From the cell containing the given text, extract its center point as [x, y] coordinate. 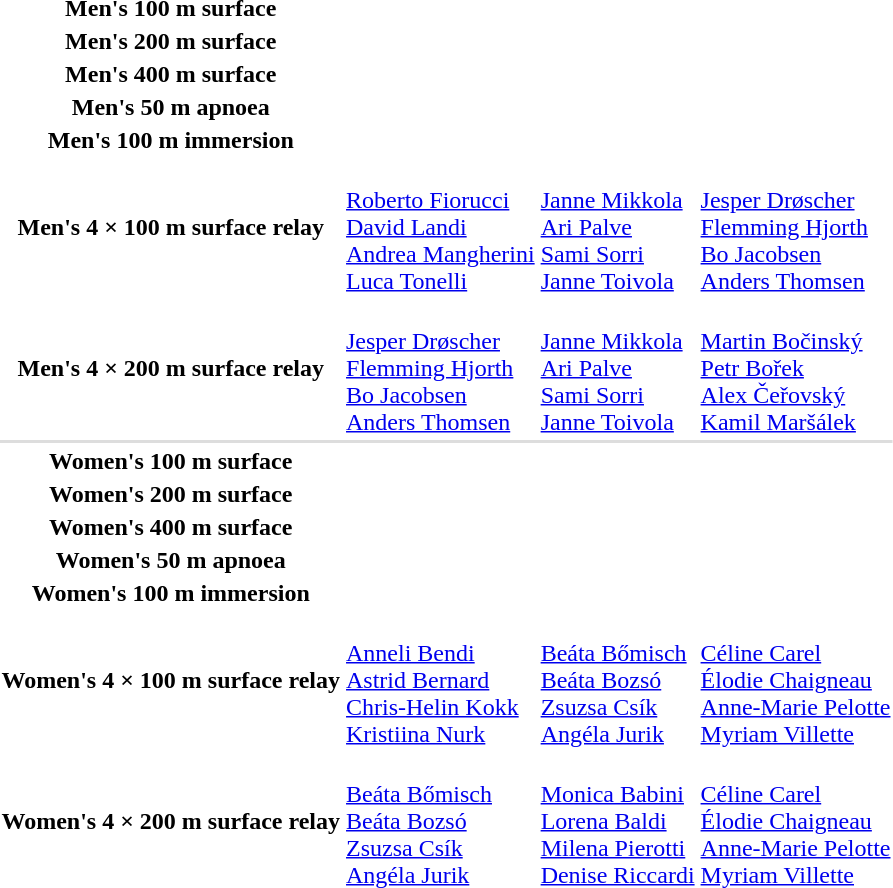
Men's 100 m immersion [171, 140]
Céline CarelÉlodie ChaigneauAnne-Marie PelotteMyriam Villette [796, 680]
Women's 400 m surface [171, 527]
Martin BočinskýPetr BořekAlex ČeřovskýKamil Maršálek [796, 368]
Men's 200 m surface [171, 41]
Men's 400 m surface [171, 74]
Women's 100 m surface [171, 461]
Anneli BendiAstrid BernardChris-Helin KokkKristiina Nurk [441, 680]
Women's 4 × 100 m surface relay [171, 680]
Women's 50 m apnoea [171, 560]
Roberto FiorucciDavid LandiAndrea MangheriniLuca Tonelli [441, 227]
Men's 4 × 200 m surface relay [171, 368]
Women's 200 m surface [171, 494]
Men's 4 × 100 m surface relay [171, 227]
Women's 100 m immersion [171, 593]
Beáta BőmischBeáta BozsóZsuzsa CsíkAngéla Jurik [618, 680]
Men's 50 m apnoea [171, 107]
